Find where the given text appears and provide that cell's center as (x, y) coordinate. 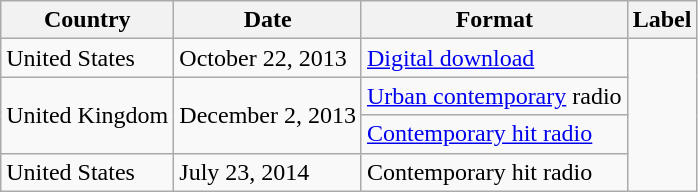
July 23, 2014 (268, 172)
Date (268, 20)
Country (88, 20)
October 22, 2013 (268, 58)
Label (662, 20)
Format (494, 20)
Digital download (494, 58)
Urban contemporary radio (494, 96)
United Kingdom (88, 115)
December 2, 2013 (268, 115)
